Extract the [x, y] coordinate from the center of the cell holding the provided text.  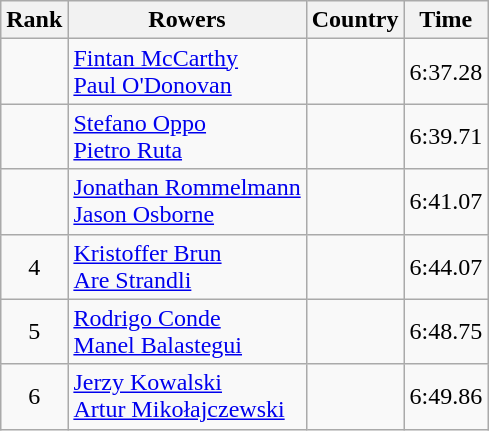
Kristoffer BrunAre Strandli [187, 266]
6:41.07 [446, 202]
4 [34, 266]
5 [34, 332]
Country [355, 20]
Rank [34, 20]
6:49.86 [446, 396]
Fintan McCarthyPaul O'Donovan [187, 72]
6:44.07 [446, 266]
6:39.71 [446, 136]
Stefano OppoPietro Ruta [187, 136]
6 [34, 396]
Jonathan RommelmannJason Osborne [187, 202]
6:37.28 [446, 72]
Jerzy KowalskiArtur Mikołajczewski [187, 396]
Time [446, 20]
6:48.75 [446, 332]
Rodrigo CondeManel Balastegui [187, 332]
Rowers [187, 20]
